Extract the [X, Y] coordinate from the center of the cell holding the provided text.  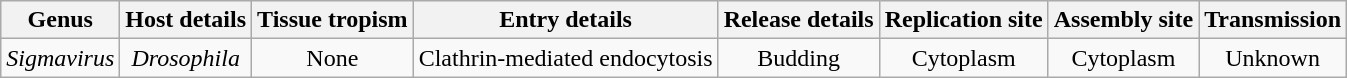
Entry details [566, 20]
Transmission [1273, 20]
None [333, 58]
Assembly site [1123, 20]
Release details [798, 20]
Replication site [964, 20]
Tissue tropism [333, 20]
Host details [186, 20]
Budding [798, 58]
Genus [60, 20]
Unknown [1273, 58]
Clathrin-mediated endocytosis [566, 58]
Drosophila [186, 58]
Sigmavirus [60, 58]
